Return (x, y) of the center of cell containing provided text 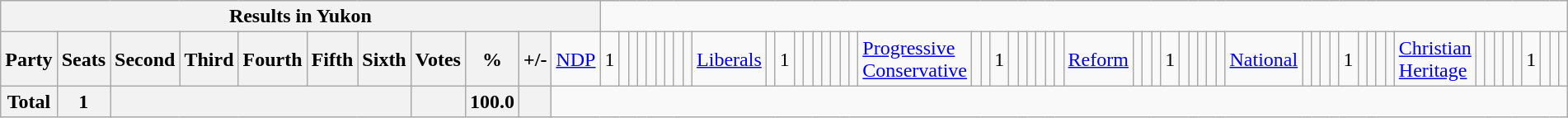
Votes (438, 59)
100.0 (491, 101)
Results in Yukon (300, 17)
Total (29, 101)
National (1264, 59)
Fifth (332, 59)
Seats (83, 59)
% (491, 59)
Party (29, 59)
NDP (575, 59)
Third (209, 59)
Reform (1098, 59)
Progressive Conservative (915, 59)
Second (145, 59)
Liberals (730, 59)
Christian Heritage (1434, 59)
Sixth (384, 59)
+/- (536, 59)
Fourth (272, 59)
